Search for the cell housing the specified text and yield its [x, y] center coordinate. 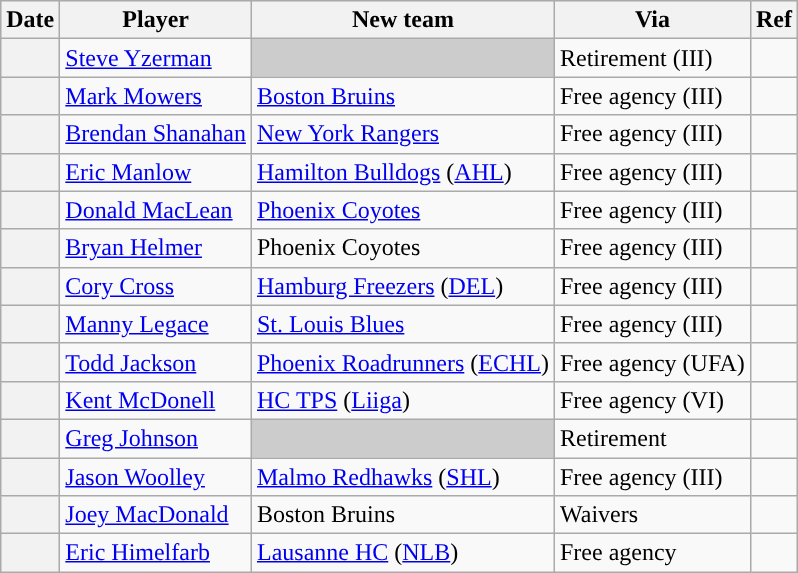
Eric Manlow [156, 172]
Eric Himelfarb [156, 553]
Bryan Helmer [156, 248]
Player [156, 20]
New York Rangers [402, 134]
Waivers [652, 515]
Manny Legace [156, 324]
Todd Jackson [156, 362]
Hamilton Bulldogs (AHL) [402, 172]
Donald MacLean [156, 210]
Free agency (UFA) [652, 362]
Via [652, 20]
Greg Johnson [156, 438]
St. Louis Blues [402, 324]
Date [30, 20]
Cory Cross [156, 286]
Joey MacDonald [156, 515]
New team [402, 20]
Ref [774, 20]
Free agency [652, 553]
Lausanne HC (NLB) [402, 553]
HC TPS (Liiga) [402, 400]
Steve Yzerman [156, 58]
Malmo Redhawks (SHL) [402, 477]
Jason Woolley [156, 477]
Free agency (VI) [652, 400]
Kent McDonell [156, 400]
Phoenix Roadrunners (ECHL) [402, 362]
Mark Mowers [156, 96]
Hamburg Freezers (DEL) [402, 286]
Brendan Shanahan [156, 134]
Retirement [652, 438]
Retirement (III) [652, 58]
